Determine the [X, Y] coordinate at the center of the cell enclosing the given text.  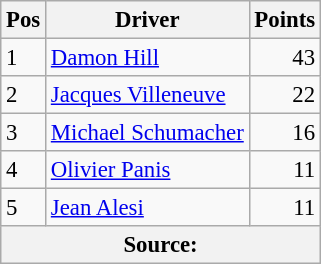
Driver [148, 20]
4 [24, 170]
Jacques Villeneuve [148, 95]
22 [284, 95]
1 [24, 58]
Jean Alesi [148, 208]
16 [284, 133]
Damon Hill [148, 58]
43 [284, 58]
Michael Schumacher [148, 133]
Points [284, 20]
Olivier Panis [148, 170]
Pos [24, 20]
5 [24, 208]
Source: [161, 245]
3 [24, 133]
2 [24, 95]
